Capture the cell that displays the provided text and extract its (x, y) central coordinate. 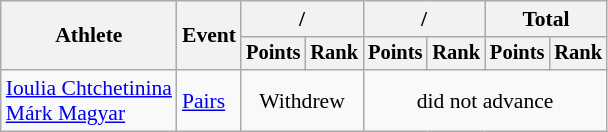
Ioulia ChtchetininaMárk Magyar (89, 100)
Withdrew (302, 100)
Pairs (209, 100)
Athlete (89, 36)
did not advance (485, 100)
Event (209, 36)
Total (546, 19)
